From the cell containing the given text, extract its center point as [X, Y] coordinate. 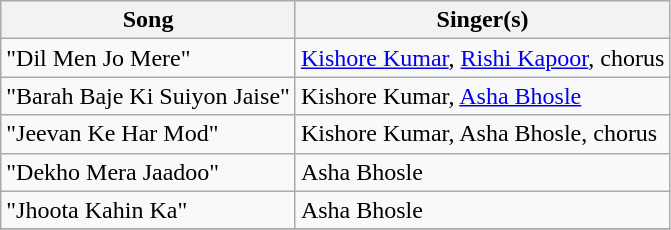
Singer(s) [482, 20]
"Jhoota Kahin Ka" [148, 210]
"Jeevan Ke Har Mod" [148, 134]
Song [148, 20]
Kishore Kumar, Rishi Kapoor, chorus [482, 58]
"Dil Men Jo Mere" [148, 58]
"Barah Baje Ki Suiyon Jaise" [148, 96]
Kishore Kumar, Asha Bhosle, chorus [482, 134]
Kishore Kumar, Asha Bhosle [482, 96]
"Dekho Mera Jaadoo" [148, 172]
